For the text-containing cell, return its midpoint in [X, Y] coordinate format. 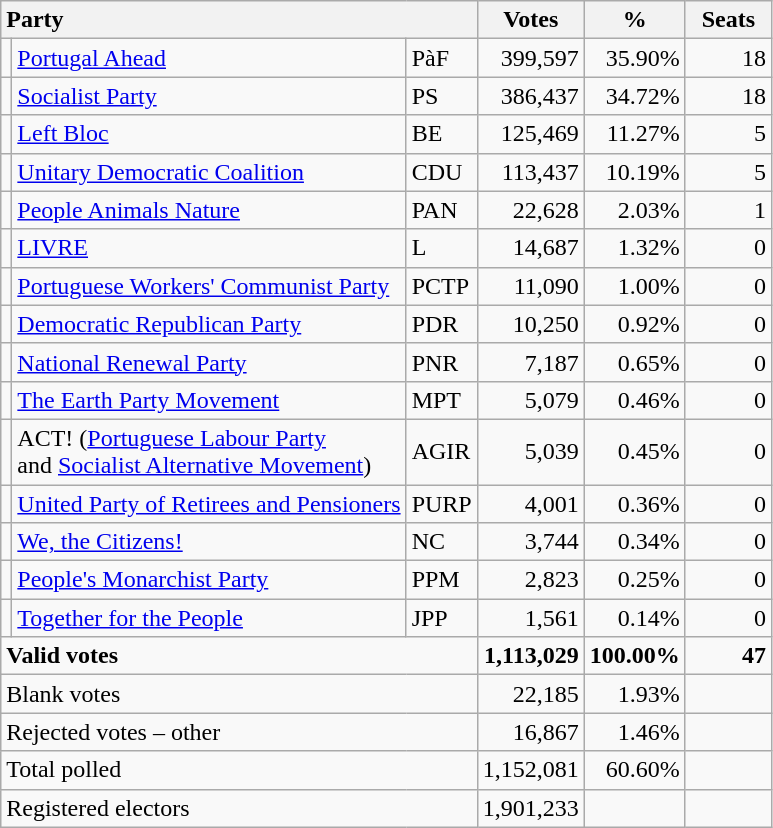
AGIR [442, 452]
399,597 [530, 58]
11,090 [530, 286]
0.46% [634, 400]
35.90% [634, 58]
MPT [442, 400]
L [442, 248]
47 [728, 656]
0.45% [634, 452]
PS [442, 96]
Portuguese Workers' Communist Party [209, 286]
PàF [442, 58]
United Party of Retirees and Pensioners [209, 503]
Rejected votes – other [239, 732]
Party [239, 20]
BE [442, 134]
1.93% [634, 694]
Seats [728, 20]
16,867 [530, 732]
0.36% [634, 503]
ACT! (Portuguese Labour Partyand Socialist Alternative Movement) [209, 452]
34.72% [634, 96]
LIVRE [209, 248]
4,001 [530, 503]
Blank votes [239, 694]
1,113,029 [530, 656]
PCTP [442, 286]
Together for the People [209, 618]
NC [442, 542]
0.14% [634, 618]
5,039 [530, 452]
1,561 [530, 618]
Socialist Party [209, 96]
Unitary Democratic Coalition [209, 172]
PNR [442, 362]
0.92% [634, 324]
People Animals Nature [209, 210]
Democratic Republican Party [209, 324]
22,185 [530, 694]
10,250 [530, 324]
% [634, 20]
CDU [442, 172]
60.60% [634, 770]
2,823 [530, 580]
0.34% [634, 542]
125,469 [530, 134]
100.00% [634, 656]
11.27% [634, 134]
JPP [442, 618]
Left Bloc [209, 134]
3,744 [530, 542]
Votes [530, 20]
14,687 [530, 248]
National Renewal Party [209, 362]
1,901,233 [530, 808]
PAN [442, 210]
1.46% [634, 732]
1.32% [634, 248]
386,437 [530, 96]
113,437 [530, 172]
0.65% [634, 362]
PDR [442, 324]
0.25% [634, 580]
1.00% [634, 286]
PURP [442, 503]
We, the Citizens! [209, 542]
Total polled [239, 770]
People's Monarchist Party [209, 580]
Valid votes [239, 656]
1,152,081 [530, 770]
5,079 [530, 400]
10.19% [634, 172]
2.03% [634, 210]
7,187 [530, 362]
Portugal Ahead [209, 58]
PPM [442, 580]
The Earth Party Movement [209, 400]
1 [728, 210]
Registered electors [239, 808]
22,628 [530, 210]
